Locate the cell with the specified text and output its [X, Y] center coordinate. 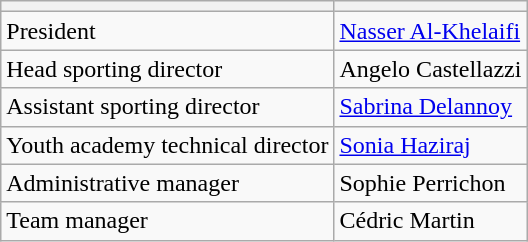
Assistant sporting director [168, 107]
Head sporting director [168, 69]
President [168, 31]
Sabrina Delannoy [430, 107]
Angelo Castellazzi [430, 69]
Sonia Haziraj [430, 145]
Youth academy technical director [168, 145]
Nasser Al-Khelaifi [430, 31]
Cédric Martin [430, 221]
Sophie Perrichon [430, 183]
Administrative manager [168, 183]
Team manager [168, 221]
